Search for the cell housing the specified text and yield its [X, Y] center coordinate. 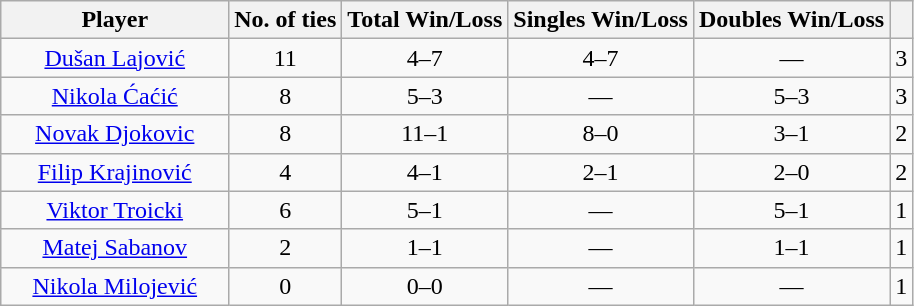
3–1 [791, 134]
Total Win/Loss [425, 20]
Novak Djokovic [115, 134]
Singles Win/Loss [601, 20]
Dušan Lajović [115, 58]
Viktor Troicki [115, 210]
Filip Krajinović [115, 172]
4 [286, 172]
Doubles Win/Loss [791, 20]
6 [286, 210]
2–1 [601, 172]
0–0 [425, 286]
8–0 [601, 134]
11 [286, 58]
No. of ties [286, 20]
11–1 [425, 134]
Nikola Ćaćić [115, 96]
Player [115, 20]
0 [286, 286]
4–1 [425, 172]
Matej Sabanov [115, 248]
2–0 [791, 172]
Nikola Milojević [115, 286]
